Return [X, Y] of the center of cell containing provided text 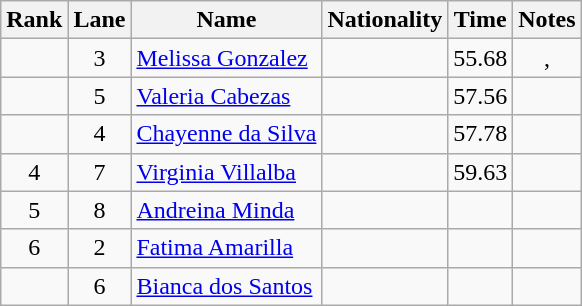
7 [100, 172]
57.56 [480, 96]
, [547, 58]
Andreina Minda [226, 210]
Chayenne da Silva [226, 134]
Virginia Villalba [226, 172]
57.78 [480, 134]
Lane [100, 20]
55.68 [480, 58]
8 [100, 210]
3 [100, 58]
59.63 [480, 172]
Time [480, 20]
Nationality [385, 20]
Melissa Gonzalez [226, 58]
Rank [34, 20]
Valeria Cabezas [226, 96]
Name [226, 20]
2 [100, 248]
Bianca dos Santos [226, 286]
Notes [547, 20]
Fatima Amarilla [226, 248]
